Scan for the cell matching the given text and deliver its (X, Y) coordinate at center. 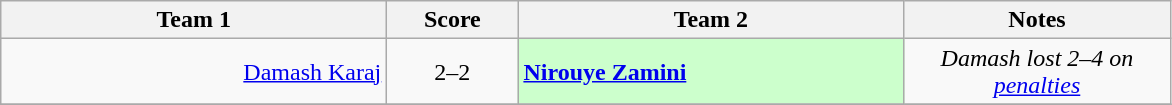
Team 2 (711, 20)
Nirouye Zamini (711, 72)
Damash Karaj (194, 72)
Score (452, 20)
Notes (1037, 20)
2–2 (452, 72)
Team 1 (194, 20)
Damash lost 2–4 on penalties (1037, 72)
